Detect which cell encompasses the target text, then output its (x, y) center coordinate. 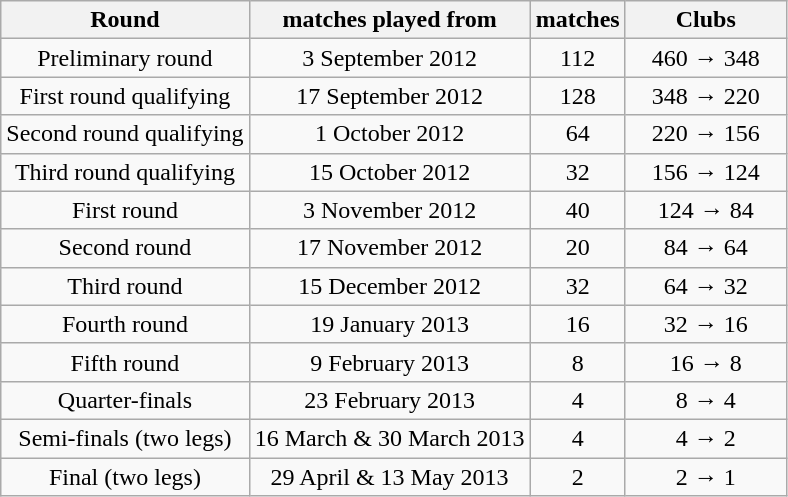
460 → 348 (706, 58)
112 (578, 58)
Quarter-finals (125, 400)
8 (578, 362)
matches (578, 20)
First round (125, 210)
19 January 2013 (390, 324)
40 (578, 210)
84 → 64 (706, 248)
4 → 2 (706, 438)
Third round qualifying (125, 172)
9 February 2013 (390, 362)
15 October 2012 (390, 172)
17 September 2012 (390, 96)
3 September 2012 (390, 58)
16 (578, 324)
Preliminary round (125, 58)
32 → 16 (706, 324)
124 → 84 (706, 210)
17 November 2012 (390, 248)
Final (two legs) (125, 477)
Fifth round (125, 362)
15 December 2012 (390, 286)
Second round qualifying (125, 134)
Third round (125, 286)
Clubs (706, 20)
Second round (125, 248)
8 → 4 (706, 400)
16 → 8 (706, 362)
matches played from (390, 20)
220 → 156 (706, 134)
128 (578, 96)
Round (125, 20)
348 → 220 (706, 96)
Fourth round (125, 324)
29 April & 13 May 2013 (390, 477)
First round qualifying (125, 96)
64 (578, 134)
Semi-finals (two legs) (125, 438)
2 → 1 (706, 477)
2 (578, 477)
16 March & 30 March 2013 (390, 438)
23 February 2013 (390, 400)
156 → 124 (706, 172)
20 (578, 248)
1 October 2012 (390, 134)
64 → 32 (706, 286)
3 November 2012 (390, 210)
